Search for the cell housing the specified text and yield its [X, Y] center coordinate. 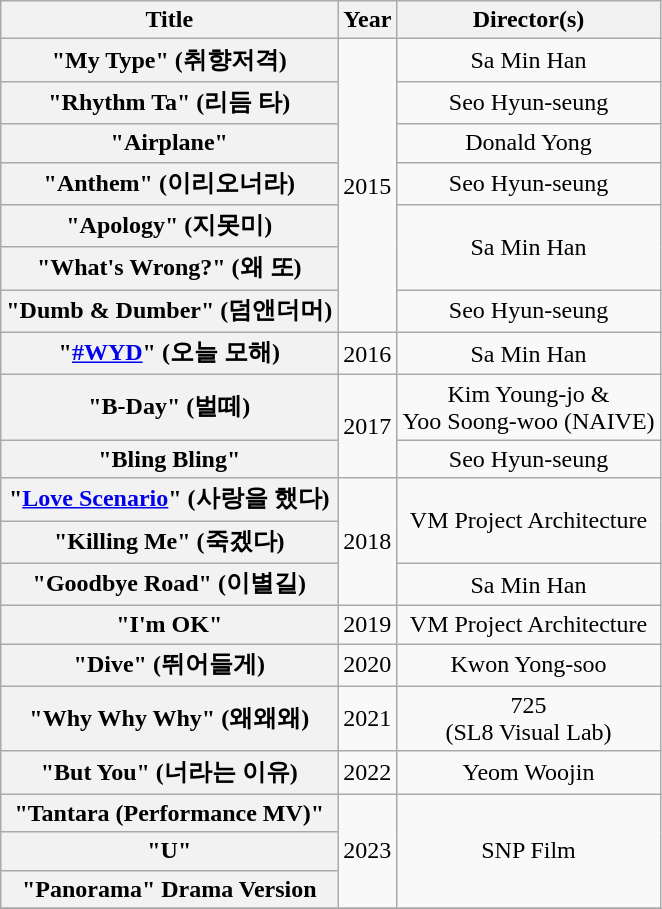
2015 [368, 186]
"Love Scenario" (사랑을 했다) [170, 500]
"But You" (너라는 이유) [170, 772]
2020 [368, 666]
Yeom Woojin [528, 772]
"B-Day" (벌떼) [170, 408]
Director(s) [528, 20]
"What's Wrong?" (왜 또) [170, 268]
"Rhythm Ta" (리듬 타) [170, 102]
Kim Young-jo & Yoo Soong-woo (NAIVE) [528, 408]
"My Type" (취향저격) [170, 60]
2019 [368, 625]
2022 [368, 772]
"Tantara (Performance MV)" [170, 813]
"Goodbye Road" (이별길) [170, 584]
2018 [368, 542]
"Dumb & Dumber" (덤앤더머) [170, 312]
SNP Film [528, 851]
2023 [368, 851]
"Anthem" (이리오너라) [170, 184]
Year [368, 20]
"Apology" (지못미) [170, 226]
"Bling Bling" [170, 459]
"#WYD" (오늘 모해) [170, 354]
2017 [368, 426]
2016 [368, 354]
"Dive" (뛰어들게) [170, 666]
"U" [170, 851]
"Why Why Why" (왜왜왜) [170, 718]
Kwon Yong-soo [528, 666]
2021 [368, 718]
"Panorama" Drama Version [170, 889]
"Airplane" [170, 143]
Title [170, 20]
"I'm OK" [170, 625]
725(SL8 Visual Lab) [528, 718]
"Killing Me" (죽겠다) [170, 542]
Donald Yong [528, 143]
